Scan for the cell matching the given text and deliver its (X, Y) coordinate at center. 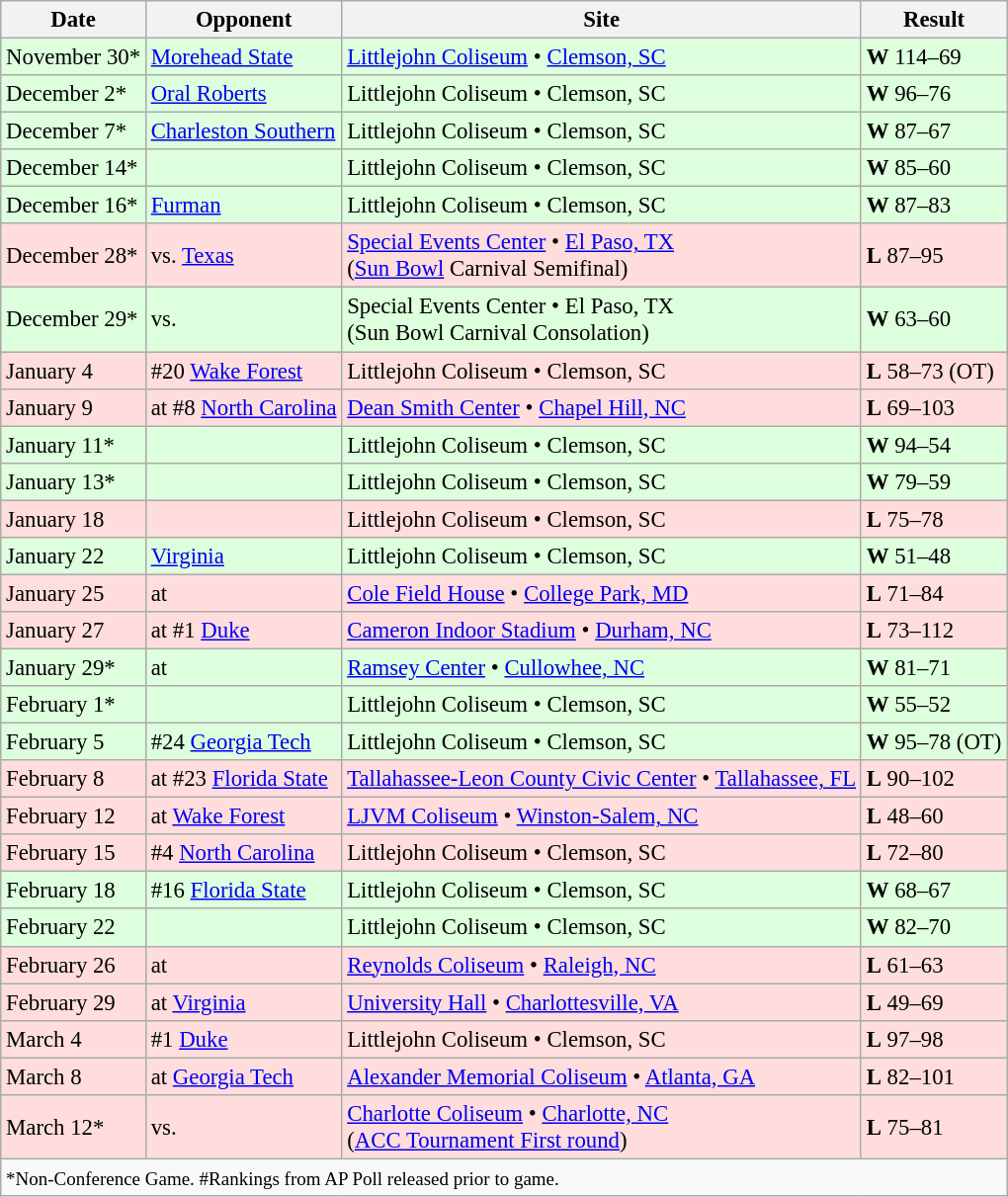
Charleston Southern (243, 131)
at Virginia (243, 1002)
February 18 (73, 891)
at #23 Florida State (243, 779)
Opponent (243, 20)
#4 North Carolina (243, 853)
W 87–67 (933, 131)
#24 Georgia Tech (243, 742)
Date (73, 20)
Cameron Indoor Stadium • Durham, NC (602, 631)
February 1* (73, 705)
vs. Texas (243, 255)
December 14* (73, 168)
March 4 (73, 1039)
L 49–69 (933, 1002)
Reynolds Coliseum • Raleigh, NC (602, 965)
W 95–78 (OT) (933, 742)
#20 Wake Forest (243, 371)
Special Events Center • El Paso, TX(Sun Bowl Carnival Consolation) (602, 320)
at Wake Forest (243, 816)
Alexander Memorial Coliseum • Atlanta, GA (602, 1076)
Charlotte Coliseum • Charlotte, NC(ACC Tournament First round) (602, 1127)
February 8 (73, 779)
#16 Florida State (243, 891)
L 72–80 (933, 853)
at Georgia Tech (243, 1076)
W 81–71 (933, 667)
December 28* (73, 255)
February 22 (73, 928)
January 18 (73, 519)
December 2* (73, 94)
at #8 North Carolina (243, 407)
L 69–103 (933, 407)
W 87–83 (933, 206)
W 51–48 (933, 556)
Dean Smith Center • Chapel Hill, NC (602, 407)
*Non-Conference Game. #Rankings from AP Poll released prior to game. (504, 1177)
January 4 (73, 371)
W 68–67 (933, 891)
W 82–70 (933, 928)
Furman (243, 206)
W 79–59 (933, 481)
January 9 (73, 407)
January 13* (73, 481)
February 5 (73, 742)
Site (602, 20)
Virginia (243, 556)
December 7* (73, 131)
W 63–60 (933, 320)
L 73–112 (933, 631)
Special Events Center • El Paso, TX(Sun Bowl Carnival Semifinal) (602, 255)
L 90–102 (933, 779)
Morehead State (243, 57)
L 82–101 (933, 1076)
L 71–84 (933, 593)
January 25 (73, 593)
L 58–73 (OT) (933, 371)
L 75–81 (933, 1127)
February 12 (73, 816)
W 114–69 (933, 57)
at #1 Duke (243, 631)
January 27 (73, 631)
February 26 (73, 965)
February 29 (73, 1002)
January 11* (73, 445)
L 61–63 (933, 965)
January 29* (73, 667)
November 30* (73, 57)
Result (933, 20)
L 48–60 (933, 816)
W 94–54 (933, 445)
L 97–98 (933, 1039)
Cole Field House • College Park, MD (602, 593)
#1 Duke (243, 1039)
December 16* (73, 206)
February 15 (73, 853)
University Hall • Charlottesville, VA (602, 1002)
LJVM Coliseum • Winston-Salem, NC (602, 816)
January 22 (73, 556)
L 87–95 (933, 255)
L 75–78 (933, 519)
W 85–60 (933, 168)
W 96–76 (933, 94)
Oral Roberts (243, 94)
Tallahassee-Leon County Civic Center • Tallahassee, FL (602, 779)
March 12* (73, 1127)
W 55–52 (933, 705)
December 29* (73, 320)
Ramsey Center • Cullowhee, NC (602, 667)
March 8 (73, 1076)
